Find where the given text appears and provide that cell's center as (x, y) coordinate. 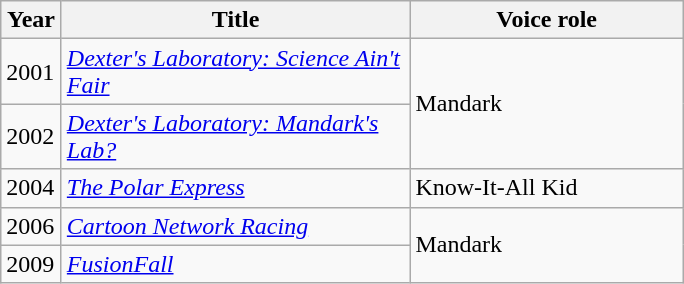
Cartoon Network Racing (236, 226)
2001 (32, 72)
Dexter's Laboratory: Science Ain't Fair (236, 72)
2009 (32, 264)
2002 (32, 136)
2004 (32, 188)
FusionFall (236, 264)
Know-It-All Kid (547, 188)
2006 (32, 226)
The Polar Express (236, 188)
Year (32, 20)
Title (236, 20)
Dexter's Laboratory: Mandark's Lab? (236, 136)
Voice role (547, 20)
